Find where the given text appears and provide that cell's center as (x, y) coordinate. 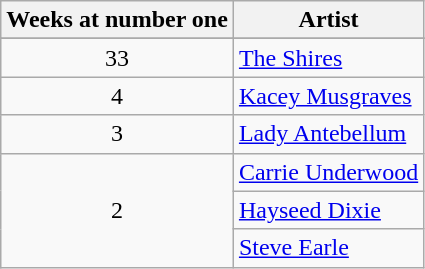
33 (118, 58)
Artist (328, 20)
3 (118, 134)
Weeks at number one (118, 20)
Kacey Musgraves (328, 96)
The Shires (328, 58)
2 (118, 210)
Carrie Underwood (328, 172)
Hayseed Dixie (328, 210)
Lady Antebellum (328, 134)
Steve Earle (328, 248)
4 (118, 96)
